Return (X, Y) of the center of cell containing provided text 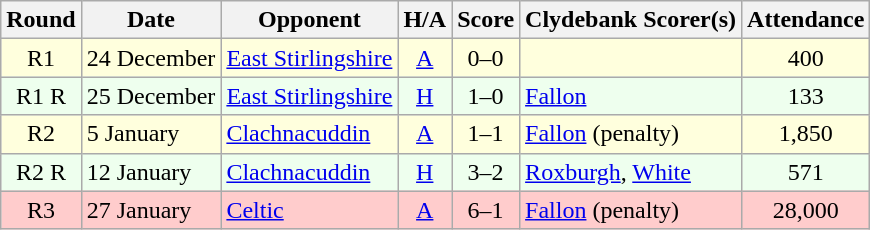
6–1 (486, 210)
Fallon (631, 96)
28,000 (806, 210)
27 January (151, 210)
Celtic (310, 210)
Attendance (806, 20)
1–1 (486, 134)
Round (41, 20)
0–0 (486, 58)
571 (806, 172)
24 December (151, 58)
133 (806, 96)
Opponent (310, 20)
400 (806, 58)
H/A (425, 20)
Clydebank Scorer(s) (631, 20)
R1 (41, 58)
Roxburgh, White (631, 172)
Score (486, 20)
Date (151, 20)
R2 (41, 134)
3–2 (486, 172)
R2 R (41, 172)
5 January (151, 134)
25 December (151, 96)
12 January (151, 172)
R3 (41, 210)
1,850 (806, 134)
R1 R (41, 96)
1–0 (486, 96)
